For the text-containing cell, return its midpoint in [x, y] coordinate format. 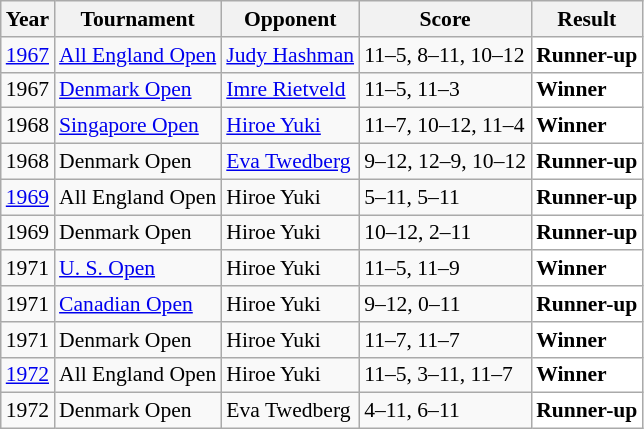
Year [28, 19]
10–12, 2–11 [445, 233]
11–5, 8–11, 10–12 [445, 55]
11–7, 11–7 [445, 340]
9–12, 12–9, 10–12 [445, 162]
11–5, 11–3 [445, 90]
11–5, 3–11, 11–7 [445, 375]
Judy Hashman [290, 55]
4–11, 6–11 [445, 411]
9–12, 0–11 [445, 304]
5–11, 5–11 [445, 197]
Opponent [290, 19]
Score [445, 19]
Imre Rietveld [290, 90]
11–7, 10–12, 11–4 [445, 126]
Result [586, 19]
Tournament [138, 19]
Singapore Open [138, 126]
11–5, 11–9 [445, 269]
Canadian Open [138, 304]
U. S. Open [138, 269]
